Identify which cell holds the provided text, then report its (X, Y) central coordinate. 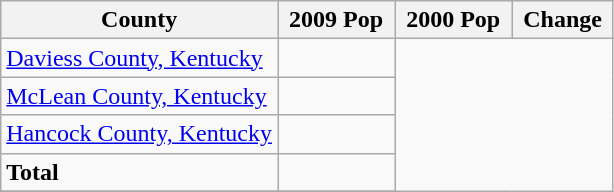
Daviess County, Kentucky (140, 58)
2009 Pop (336, 20)
Hancock County, Kentucky (140, 134)
County (140, 20)
Total (140, 172)
2000 Pop (454, 20)
Change (563, 20)
McLean County, Kentucky (140, 96)
